Determine the [x, y] coordinate at the center of the cell enclosing the given text.  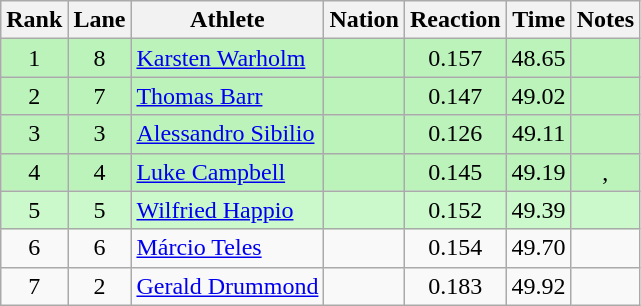
0.126 [455, 134]
49.02 [538, 96]
49.11 [538, 134]
Wilfried Happio [228, 210]
0.147 [455, 96]
48.65 [538, 58]
Márcio Teles [228, 248]
0.154 [455, 248]
, [605, 172]
Lane [100, 20]
Notes [605, 20]
49.19 [538, 172]
Rank [34, 20]
Athlete [228, 20]
8 [100, 58]
49.70 [538, 248]
Gerald Drummond [228, 286]
0.152 [455, 210]
1 [34, 58]
Nation [364, 20]
Time [538, 20]
Thomas Barr [228, 96]
Reaction [455, 20]
Karsten Warholm [228, 58]
0.157 [455, 58]
Alessandro Sibilio [228, 134]
49.39 [538, 210]
Luke Campbell [228, 172]
0.145 [455, 172]
0.183 [455, 286]
49.92 [538, 286]
